Determine the [X, Y] coordinate at the center of the cell enclosing the given text.  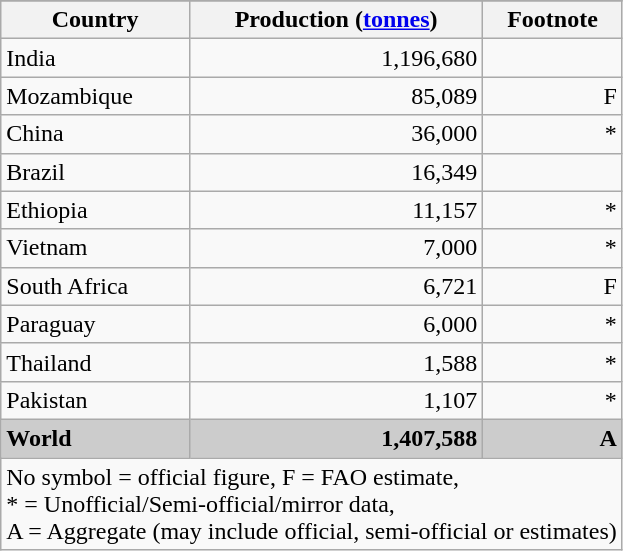
Vietnam [96, 248]
China [96, 134]
Paraguay [96, 324]
1,407,588 [336, 438]
Production (tonnes) [336, 20]
1,196,680 [336, 58]
36,000 [336, 134]
Country [96, 20]
South Africa [96, 286]
Ethiopia [96, 210]
1,588 [336, 362]
1,107 [336, 400]
11,157 [336, 210]
Thailand [96, 362]
World [96, 438]
85,089 [336, 96]
7,000 [336, 248]
A [552, 438]
Mozambique [96, 96]
6,000 [336, 324]
India [96, 58]
6,721 [336, 286]
Pakistan [96, 400]
Footnote [552, 20]
Brazil [96, 172]
16,349 [336, 172]
